Search for the cell housing the specified text and yield its [x, y] center coordinate. 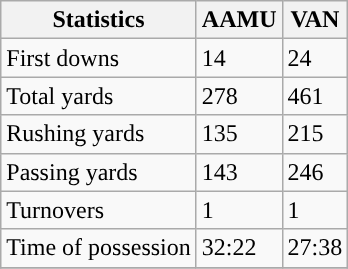
24 [315, 58]
Passing yards [99, 172]
135 [239, 134]
Statistics [99, 20]
143 [239, 172]
VAN [315, 20]
278 [239, 96]
32:22 [239, 248]
AAMU [239, 20]
215 [315, 134]
First downs [99, 58]
Time of possession [99, 248]
246 [315, 172]
14 [239, 58]
Turnovers [99, 210]
Total yards [99, 96]
27:38 [315, 248]
Rushing yards [99, 134]
461 [315, 96]
